Pinpoint the cell where the given text exists, returning its [X, Y] midpoint coordinate. 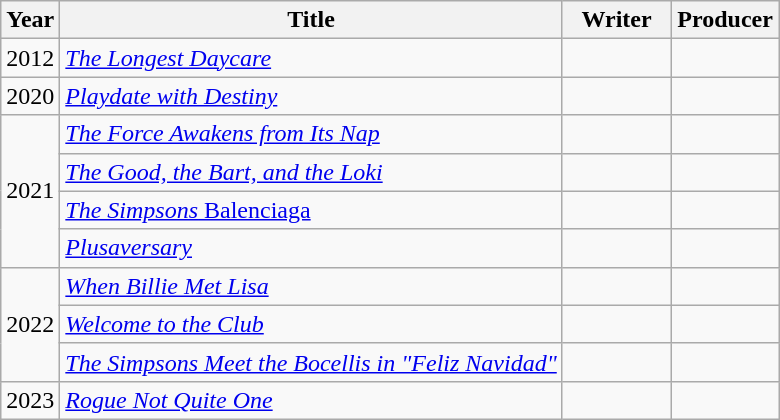
Writer [616, 20]
2021 [30, 191]
The Good, the Bart, and the Loki [311, 172]
Rogue Not Quite One [311, 400]
The Longest Daycare [311, 58]
The Simpsons Meet the Bocellis in "Feliz Navidad" [311, 362]
2020 [30, 96]
2022 [30, 324]
Title [311, 20]
Year [30, 20]
Producer [726, 20]
2012 [30, 58]
When Billie Met Lisa [311, 286]
2023 [30, 400]
Welcome to the Club [311, 324]
Plusaversary [311, 248]
Playdate with Destiny [311, 96]
The Simpsons Balenciaga [311, 210]
The Force Awakens from Its Nap [311, 134]
